Search for the cell housing the specified text and yield its (x, y) center coordinate. 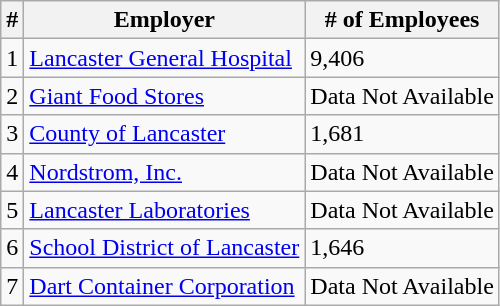
Nordstrom, Inc. (164, 172)
1,646 (402, 248)
Dart Container Corporation (164, 286)
Giant Food Stores (164, 96)
6 (12, 248)
Lancaster Laboratories (164, 210)
5 (12, 210)
3 (12, 134)
1 (12, 58)
# (12, 20)
Lancaster General Hospital (164, 58)
7 (12, 286)
1,681 (402, 134)
Employer (164, 20)
9,406 (402, 58)
4 (12, 172)
School District of Lancaster (164, 248)
2 (12, 96)
County of Lancaster (164, 134)
# of Employees (402, 20)
